Identify which cell holds the provided text, then report its [X, Y] central coordinate. 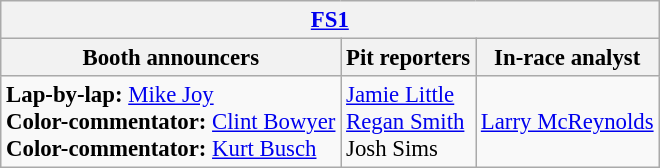
Jamie LittleRegan SmithJosh Sims [408, 122]
Booth announcers [171, 58]
Larry McReynolds [568, 122]
Lap-by-lap: Mike JoyColor-commentator: Clint BowyerColor-commentator: Kurt Busch [171, 122]
FS1 [330, 20]
Pit reporters [408, 58]
In-race analyst [568, 58]
